From the cell containing the given text, extract its center point as [X, Y] coordinate. 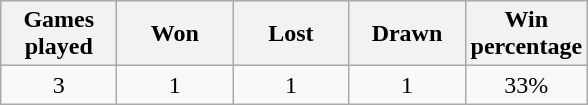
3 [59, 85]
Won [175, 34]
Games played [59, 34]
Drawn [407, 34]
33% [526, 85]
Win percentage [526, 34]
Lost [291, 34]
